Detect which cell encompasses the target text, then output its (x, y) center coordinate. 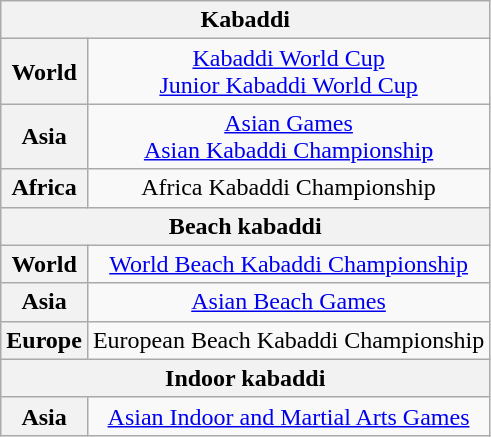
Kabaddi World CupJunior Kabaddi World Cup (288, 72)
European Beach Kabaddi Championship (288, 340)
Africa Kabaddi Championship (288, 188)
Indoor kabaddi (246, 378)
Kabaddi (246, 20)
Asian Indoor and Martial Arts Games (288, 416)
Beach kabaddi (246, 226)
Europe (44, 340)
Asian GamesAsian Kabaddi Championship (288, 136)
Asian Beach Games (288, 302)
World Beach Kabaddi Championship (288, 264)
Africa (44, 188)
